Capture the cell that displays the provided text and extract its [x, y] central coordinate. 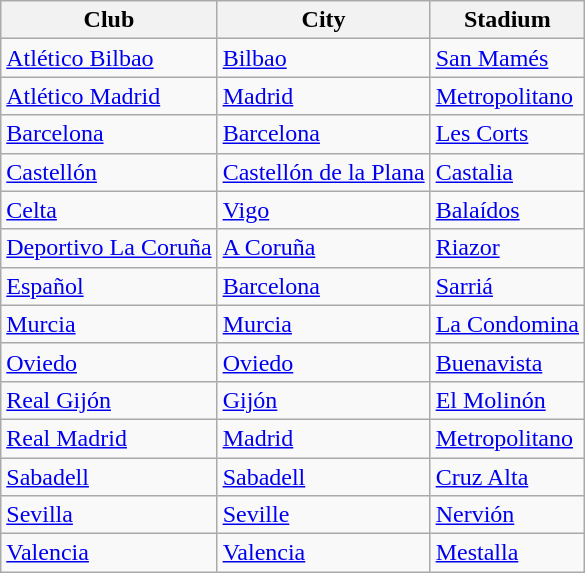
Seville [324, 515]
Club [109, 20]
A Coruña [324, 248]
Nervión [507, 515]
Sarriá [507, 286]
Riazor [507, 248]
La Condomina [507, 324]
Castalia [507, 172]
Sevilla [109, 515]
Stadium [507, 20]
El Molinón [507, 400]
Deportivo La Coruña [109, 248]
City [324, 20]
Les Corts [507, 134]
Castellón [109, 172]
Balaídos [507, 210]
Vigo [324, 210]
Buenavista [507, 362]
Atlético Madrid [109, 96]
Gijón [324, 400]
Castellón de la Plana [324, 172]
Cruz Alta [507, 477]
San Mamés [507, 58]
Real Madrid [109, 438]
Atlético Bilbao [109, 58]
Celta [109, 210]
Bilbao [324, 58]
Mestalla [507, 553]
Real Gijón [109, 400]
Español [109, 286]
